Output the (x, y) coordinate of the center of the cell containing the given text.  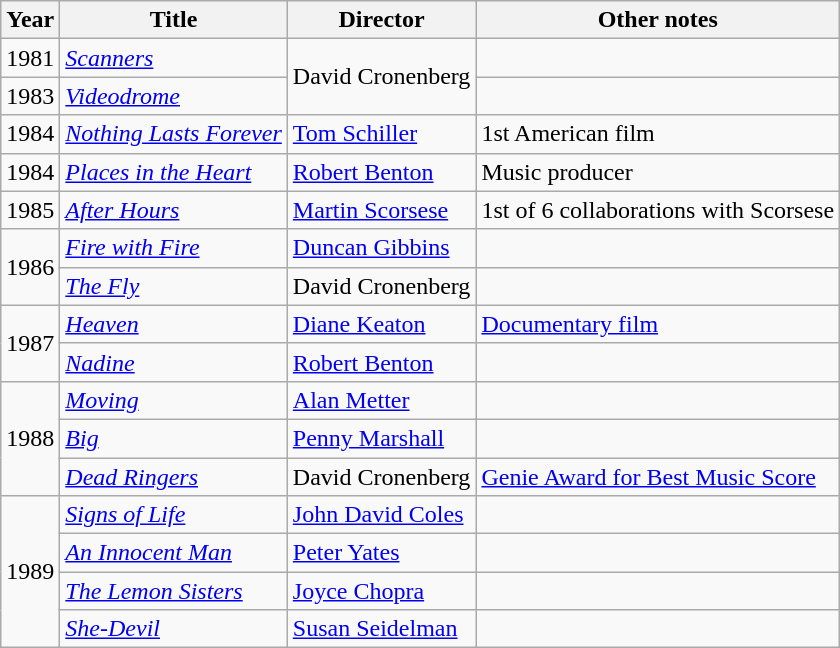
John David Coles (382, 515)
Documentary film (658, 324)
1981 (30, 58)
Joyce Chopra (382, 591)
1983 (30, 96)
Dead Ringers (174, 477)
Alan Metter (382, 400)
An Innocent Man (174, 553)
Music producer (658, 172)
The Lemon Sisters (174, 591)
Director (382, 20)
1986 (30, 267)
1989 (30, 572)
Title (174, 20)
Places in the Heart (174, 172)
She-Devil (174, 629)
Scanners (174, 58)
Penny Marshall (382, 438)
Tom Schiller (382, 134)
Fire with Fire (174, 248)
Moving (174, 400)
1985 (30, 210)
Year (30, 20)
Heaven (174, 324)
Other notes (658, 20)
1987 (30, 343)
Videodrome (174, 96)
The Fly (174, 286)
Nothing Lasts Forever (174, 134)
1st American film (658, 134)
Nadine (174, 362)
Signs of Life (174, 515)
1st of 6 collaborations with Scorsese (658, 210)
Big (174, 438)
Genie Award for Best Music Score (658, 477)
Susan Seidelman (382, 629)
After Hours (174, 210)
Martin Scorsese (382, 210)
Duncan Gibbins (382, 248)
Peter Yates (382, 553)
1988 (30, 438)
Diane Keaton (382, 324)
